Capture the cell that displays the provided text and extract its (X, Y) central coordinate. 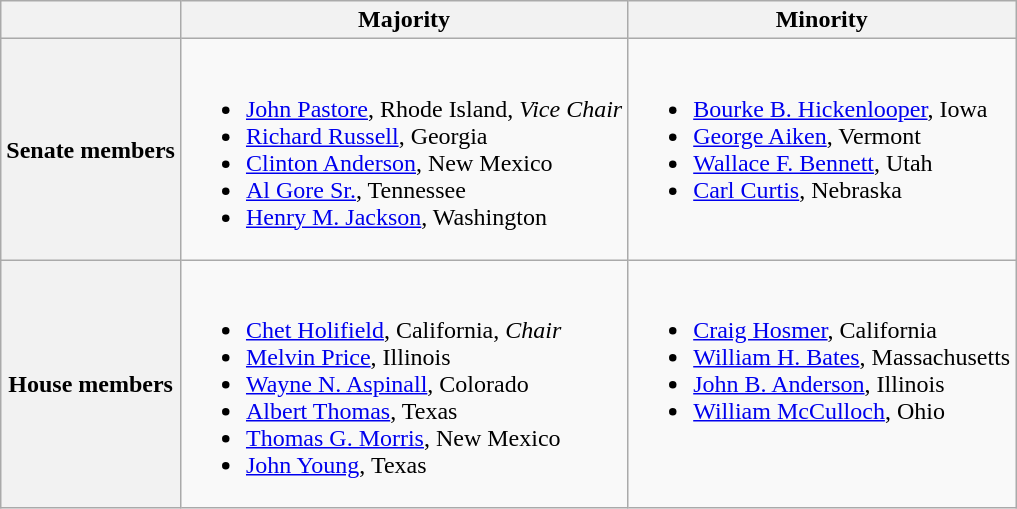
Minority (822, 20)
Chet Holifield, California, ChairMelvin Price, IllinoisWayne N. Aspinall, ColoradoAlbert Thomas, Texas Thomas G. Morris, New MexicoJohn Young, Texas (404, 384)
House members (91, 384)
Bourke B. Hickenlooper, IowaGeorge Aiken, VermontWallace F. Bennett, UtahCarl Curtis, Nebraska (822, 150)
John Pastore, Rhode Island, Vice ChairRichard Russell, GeorgiaClinton Anderson, New MexicoAl Gore Sr., TennesseeHenry M. Jackson, Washington (404, 150)
Majority (404, 20)
Craig Hosmer, CaliforniaWilliam H. Bates, MassachusettsJohn B. Anderson, IllinoisWilliam McCulloch, Ohio (822, 384)
Senate members (91, 150)
